For the text-containing cell, return its midpoint in [X, Y] coordinate format. 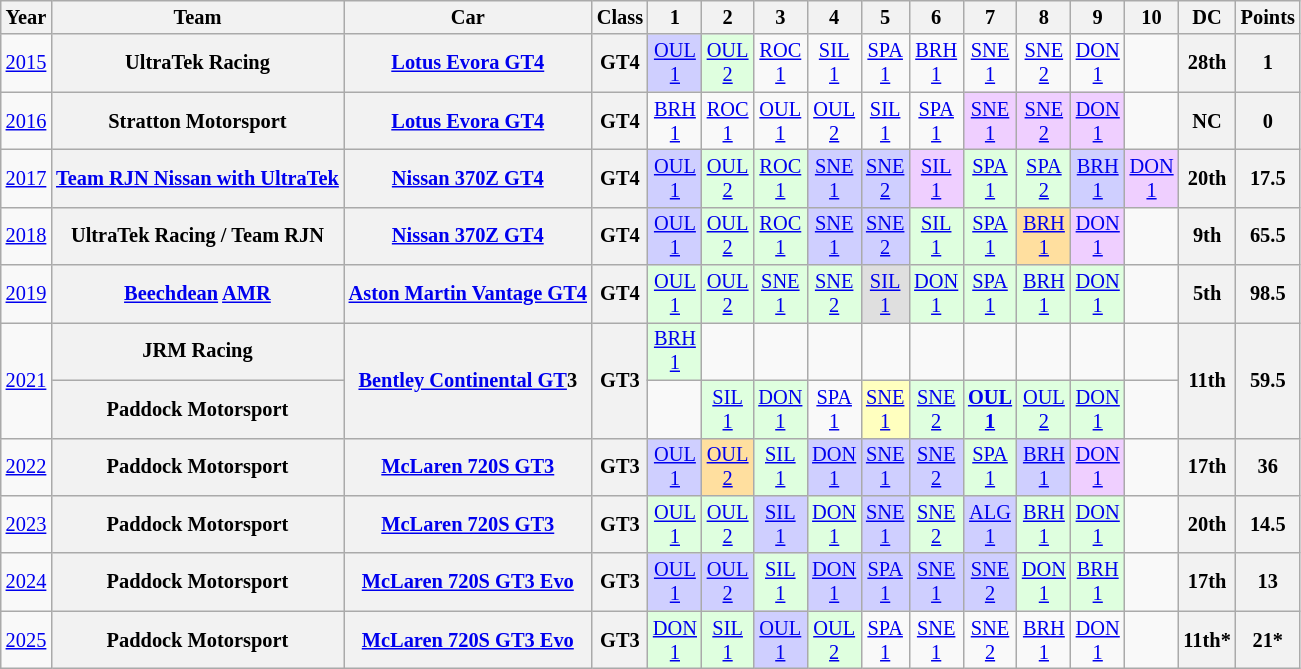
65.5 [1268, 236]
2023 [26, 524]
6 [936, 17]
11th* [1206, 640]
2015 [26, 63]
UltraTek Racing [198, 63]
UltraTek Racing / Team RJN [198, 236]
2024 [26, 582]
28th [1206, 63]
14.5 [1268, 524]
2019 [26, 294]
5 [885, 17]
SPA2 [1044, 178]
2021 [26, 380]
7 [990, 17]
11th [1206, 380]
13 [1268, 582]
ALG1 [990, 524]
Team [198, 17]
0 [1268, 121]
9th [1206, 236]
2016 [26, 121]
Points [1268, 17]
NC [1206, 121]
Bentley Continental GT3 [468, 380]
4 [834, 17]
10 [1152, 17]
98.5 [1268, 294]
Beechdean AMR [198, 294]
2025 [26, 640]
Class [620, 17]
36 [1268, 467]
8 [1044, 17]
3 [780, 17]
Team RJN Nissan with UltraTek [198, 178]
2018 [26, 236]
JRM Racing [198, 351]
Year [26, 17]
59.5 [1268, 380]
Stratton Motorsport [198, 121]
17.5 [1268, 178]
2017 [26, 178]
5th [1206, 294]
2 [728, 17]
2022 [26, 467]
Aston Martin Vantage GT4 [468, 294]
9 [1098, 17]
DC [1206, 17]
21* [1268, 640]
Car [468, 17]
